Return (x, y) of the center of cell containing provided text 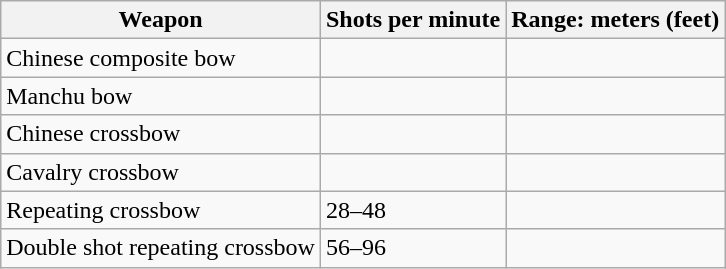
Double shot repeating crossbow (161, 248)
Cavalry crossbow (161, 172)
56–96 (412, 248)
Range: meters (feet) (616, 20)
Weapon (161, 20)
Shots per minute (412, 20)
28–48 (412, 210)
Manchu bow (161, 96)
Repeating crossbow (161, 210)
Chinese composite bow (161, 58)
Chinese crossbow (161, 134)
